Determine the [x, y] coordinate at the center of the cell enclosing the given text.  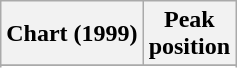
Chart (1999) [72, 34]
Peakposition [189, 34]
